Capture the cell that displays the provided text and extract its (x, y) central coordinate. 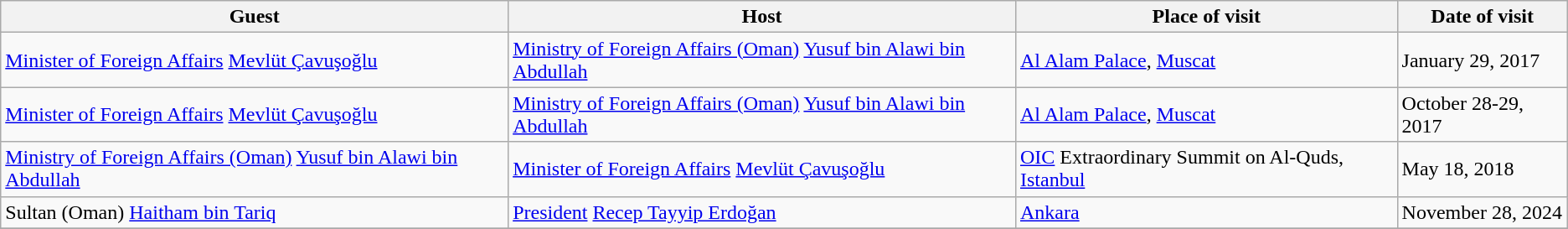
Sultan (Oman) Haitham bin Tariq (255, 212)
Host (762, 17)
OIC Extraordinary Summit on Al-Quds, Istanbul (1206, 169)
Date of visit (1483, 17)
October 28-29, 2017 (1483, 114)
January 29, 2017 (1483, 60)
Ankara (1206, 212)
President Recep Tayyip Erdoğan (762, 212)
May 18, 2018 (1483, 169)
November 28, 2024 (1483, 212)
Place of visit (1206, 17)
Guest (255, 17)
